Determine the (x, y) coordinate at the center of the cell enclosing the given text.  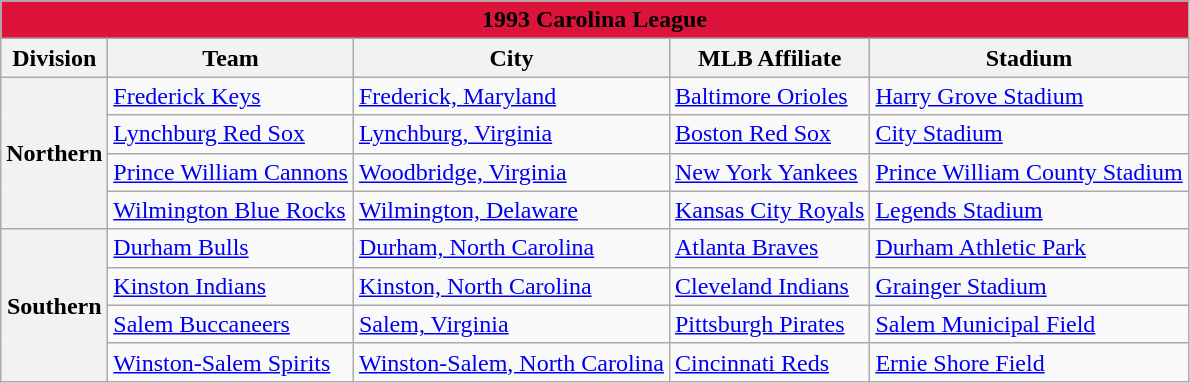
Durham Athletic Park (1029, 248)
Prince William Cannons (231, 172)
City (511, 58)
Durham Bulls (231, 248)
Frederick Keys (231, 96)
Northern (54, 153)
Pittsburgh Pirates (769, 324)
Cleveland Indians (769, 286)
City Stadium (1029, 134)
Team (231, 58)
Lynchburg, Virginia (511, 134)
Frederick, Maryland (511, 96)
Boston Red Sox (769, 134)
Legends Stadium (1029, 210)
Woodbridge, Virginia (511, 172)
Kansas City Royals (769, 210)
Grainger Stadium (1029, 286)
Wilmington, Delaware (511, 210)
Baltimore Orioles (769, 96)
Southern (54, 305)
Winston-Salem, North Carolina (511, 362)
Division (54, 58)
Atlanta Braves (769, 248)
Harry Grove Stadium (1029, 96)
New York Yankees (769, 172)
Wilmington Blue Rocks (231, 210)
Stadium (1029, 58)
Salem, Virginia (511, 324)
Cincinnati Reds (769, 362)
Ernie Shore Field (1029, 362)
MLB Affiliate (769, 58)
Prince William County Stadium (1029, 172)
Salem Municipal Field (1029, 324)
Kinston Indians (231, 286)
Lynchburg Red Sox (231, 134)
Durham, North Carolina (511, 248)
Salem Buccaneers (231, 324)
Kinston, North Carolina (511, 286)
Winston-Salem Spirits (231, 362)
1993 Carolina League (594, 20)
